Capture the cell that displays the provided text and extract its [x, y] central coordinate. 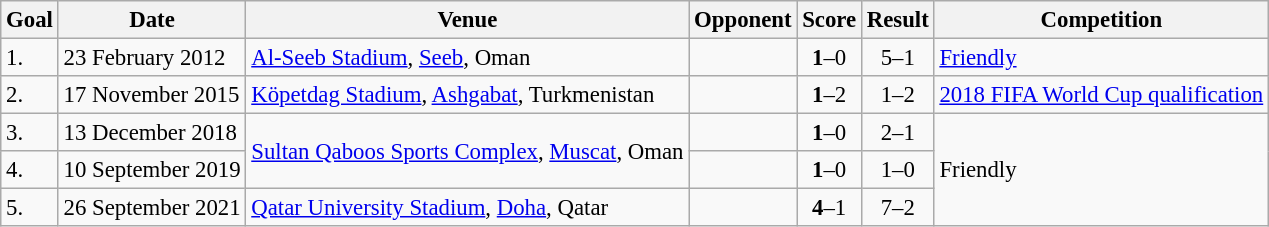
7–2 [898, 208]
4–1 [830, 208]
Köpetdag Stadium, Ashgabat, Turkmenistan [468, 95]
Date [152, 20]
1. [30, 58]
10 September 2019 [152, 170]
Result [898, 20]
5. [30, 208]
Al-Seeb Stadium, Seeb, Oman [468, 58]
17 November 2015 [152, 95]
5–1 [898, 58]
2. [30, 95]
4. [30, 170]
3. [30, 133]
Goal [30, 20]
Venue [468, 20]
2018 FIFA World Cup qualification [1101, 95]
Qatar University Stadium, Doha, Qatar [468, 208]
Opponent [743, 20]
Score [830, 20]
Sultan Qaboos Sports Complex, Muscat, Oman [468, 152]
26 September 2021 [152, 208]
Competition [1101, 20]
2–1 [898, 133]
23 February 2012 [152, 58]
13 December 2018 [152, 133]
